Detect which cell encompasses the target text, then output its [x, y] center coordinate. 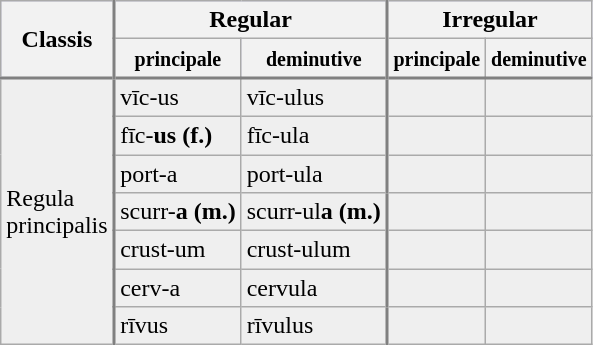
rīvulus [314, 326]
scurr-ula (m.) [314, 212]
rīvus [178, 326]
cervula [314, 288]
port-a [178, 173]
vīc-us [178, 98]
crust-ulum [314, 250]
Regula principalis [58, 212]
Irregular [490, 20]
scurr-a (m.) [178, 212]
cerv-a [178, 288]
Regular [250, 20]
Classis [58, 40]
vīc-ulus [314, 98]
fīc-ula [314, 135]
fīc-us (f.) [178, 135]
crust-um [178, 250]
port-ula [314, 173]
